Pinpoint the cell where the given text exists, returning its (x, y) midpoint coordinate. 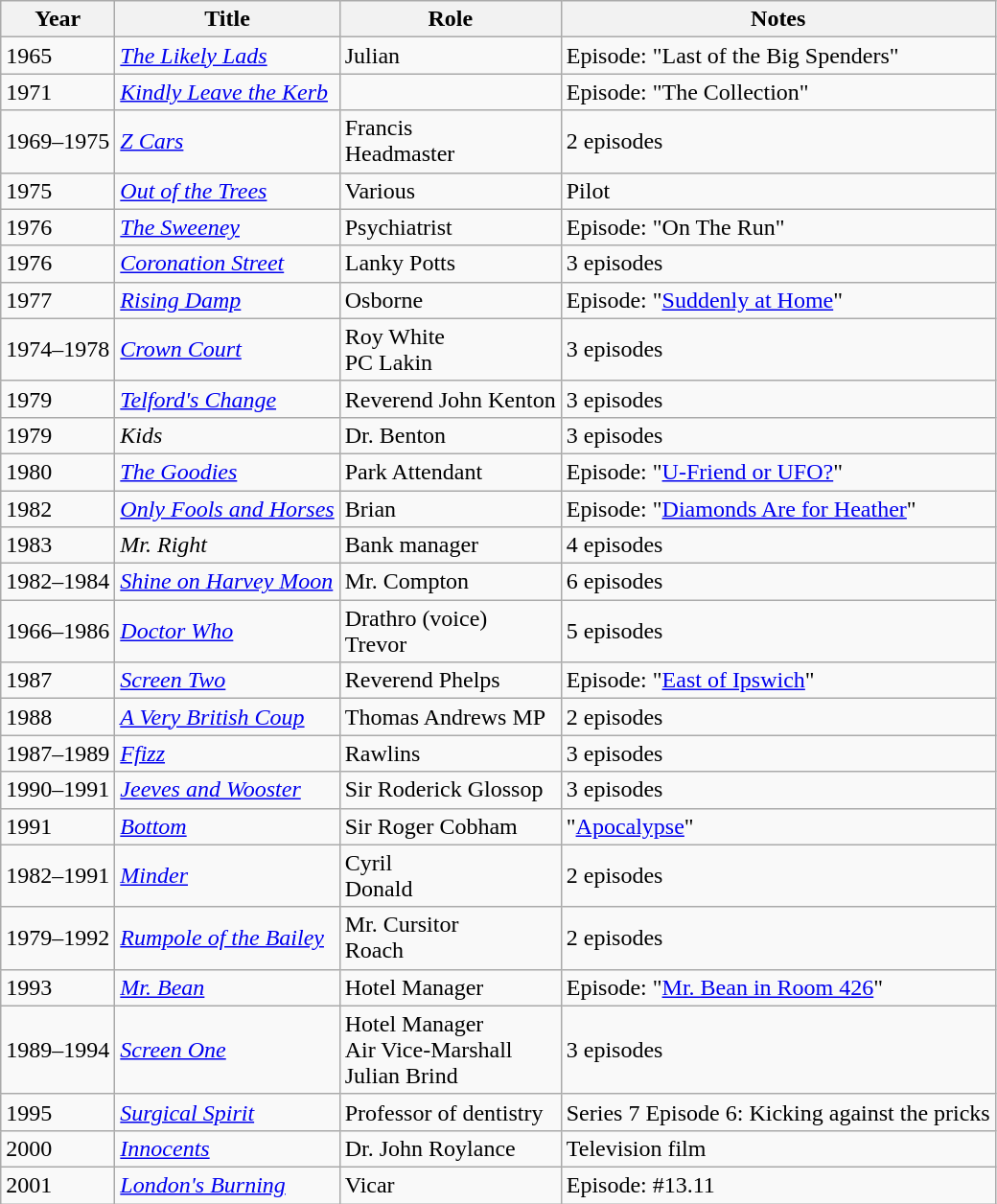
1966–1986 (58, 631)
1971 (58, 92)
Professor of dentistry (451, 1112)
Z Cars (227, 142)
The Goodies (227, 472)
Dr. Benton (451, 435)
FrancisHeadmaster (451, 142)
1993 (58, 987)
Ffizz (227, 753)
1982–1984 (58, 582)
Rumpole of the Bailey (227, 938)
Only Fools and Horses (227, 509)
1980 (58, 472)
Role (451, 19)
Psychiatrist (451, 227)
Surgical Spirit (227, 1112)
1991 (58, 826)
Bottom (227, 826)
"Apocalypse" (778, 826)
1974–1978 (58, 349)
1979–1992 (58, 938)
Telford's Change (227, 399)
1989–1994 (58, 1050)
Drathro (voice)Trevor (451, 631)
1969–1975 (58, 142)
6 episodes (778, 582)
Minder (227, 876)
Lanky Potts (451, 264)
Sir Roger Cobham (451, 826)
Rawlins (451, 753)
Coronation Street (227, 264)
4 episodes (778, 545)
Episode: "Diamonds Are for Heather" (778, 509)
Year (58, 19)
Episode: #13.11 (778, 1185)
Episode: "Suddenly at Home" (778, 300)
Kids (227, 435)
Kindly Leave the Kerb (227, 92)
Roy WhitePC Lakin (451, 349)
Hotel ManagerAir Vice-MarshallJulian Brind (451, 1050)
Episode: "East of Ipswich" (778, 681)
Reverend John Kenton (451, 399)
Various (451, 191)
The Likely Lads (227, 56)
Brian (451, 509)
Osborne (451, 300)
1995 (58, 1112)
Sir Roderick Glossop (451, 790)
Bank manager (451, 545)
Episode: "U-Friend or UFO?" (778, 472)
Notes (778, 19)
1975 (58, 191)
Episode: "On The Run" (778, 227)
The Sweeney (227, 227)
Doctor Who (227, 631)
Thomas Andrews MP (451, 717)
1987 (58, 681)
1982–1991 (58, 876)
1983 (58, 545)
Pilot (778, 191)
2000 (58, 1148)
Hotel Manager (451, 987)
Dr. John Roylance (451, 1148)
Series 7 Episode 6: Kicking against the pricks (778, 1112)
1987–1989 (58, 753)
Jeeves and Wooster (227, 790)
Crown Court (227, 349)
5 episodes (778, 631)
Episode: "Mr. Bean in Room 426" (778, 987)
Mr. Compton (451, 582)
Episode: "The Collection" (778, 92)
Out of the Trees (227, 191)
1988 (58, 717)
Mr. Bean (227, 987)
Episode: "Last of the Big Spenders" (778, 56)
1982 (58, 509)
Julian (451, 56)
Park Attendant (451, 472)
Television film (778, 1148)
Mr. CursitorRoach (451, 938)
Shine on Harvey Moon (227, 582)
Title (227, 19)
1990–1991 (58, 790)
CyrilDonald (451, 876)
2001 (58, 1185)
Mr. Right (227, 545)
Vicar (451, 1185)
A Very British Coup (227, 717)
Rising Damp (227, 300)
1965 (58, 56)
Innocents (227, 1148)
1977 (58, 300)
Screen One (227, 1050)
Screen Two (227, 681)
London's Burning (227, 1185)
Reverend Phelps (451, 681)
